Capture the cell that displays the provided text and extract its (x, y) central coordinate. 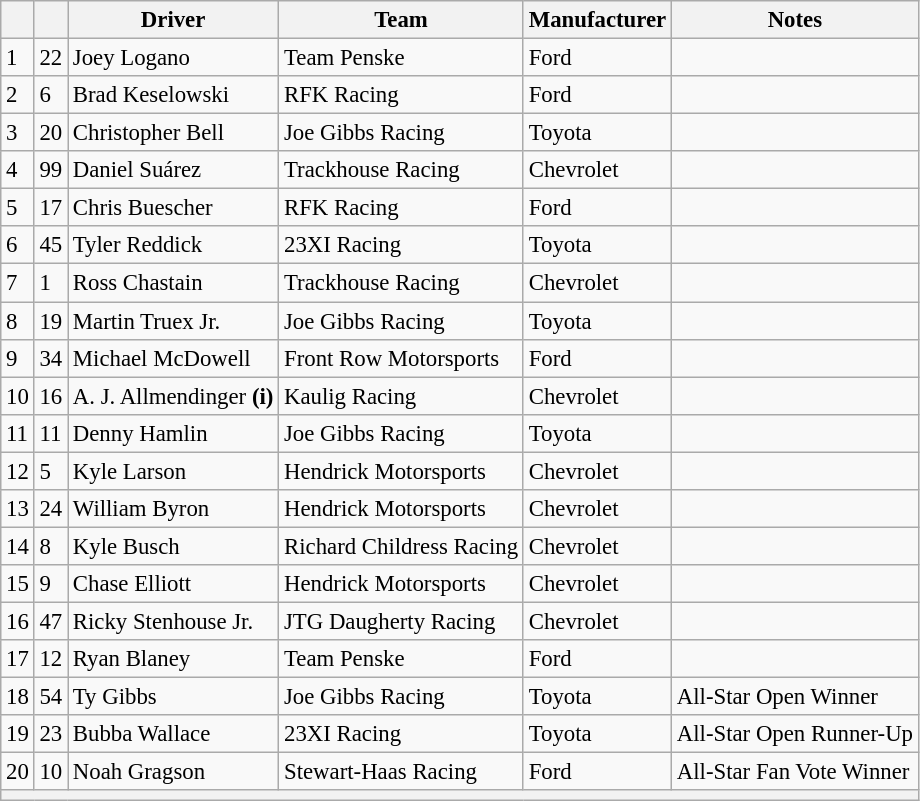
Team (402, 20)
A. J. Allmendinger (i) (174, 396)
34 (50, 358)
Kyle Larson (174, 471)
Kaulig Racing (402, 396)
Daniel Suárez (174, 170)
Tyler Reddick (174, 245)
Brad Keselowski (174, 95)
Kyle Busch (174, 546)
Bubba Wallace (174, 734)
Joey Logano (174, 58)
JTG Daugherty Racing (402, 621)
Driver (174, 20)
99 (50, 170)
13 (18, 509)
2 (18, 95)
Richard Childress Racing (402, 546)
Chris Buescher (174, 208)
Ross Chastain (174, 283)
Denny Hamlin (174, 433)
45 (50, 245)
Ryan Blaney (174, 659)
Chase Elliott (174, 584)
Martin Truex Jr. (174, 321)
14 (18, 546)
15 (18, 584)
William Byron (174, 509)
Front Row Motorsports (402, 358)
24 (50, 509)
Michael McDowell (174, 358)
All-Star Open Winner (796, 697)
Noah Gragson (174, 772)
22 (50, 58)
18 (18, 697)
Christopher Bell (174, 133)
Manufacturer (597, 20)
Stewart-Haas Racing (402, 772)
Ty Gibbs (174, 697)
23 (50, 734)
All-Star Fan Vote Winner (796, 772)
54 (50, 697)
3 (18, 133)
7 (18, 283)
4 (18, 170)
Ricky Stenhouse Jr. (174, 621)
Notes (796, 20)
47 (50, 621)
All-Star Open Runner-Up (796, 734)
